Pinpoint the cell where the given text exists, returning its (X, Y) midpoint coordinate. 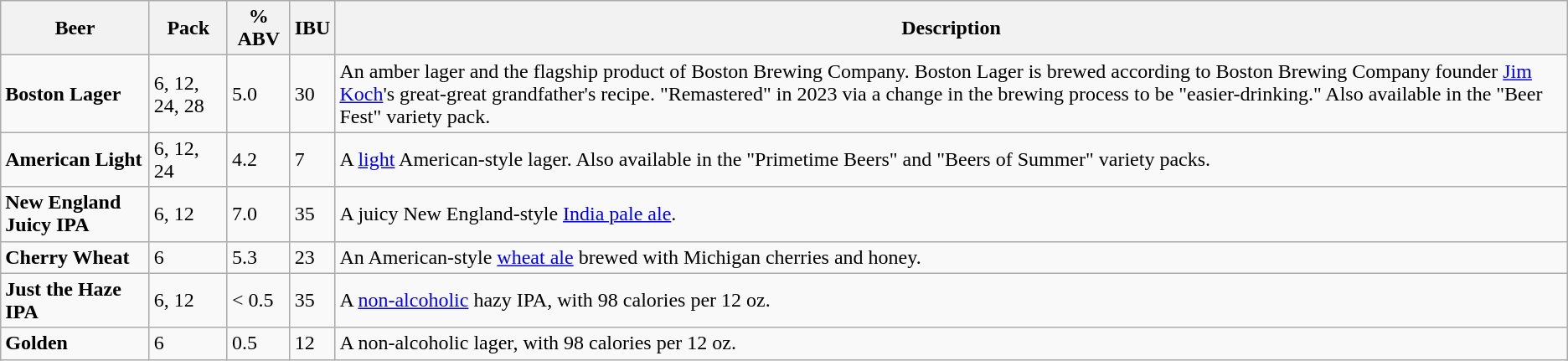
23 (312, 257)
Boston Lager (75, 94)
5.3 (258, 257)
% ABV (258, 28)
A juicy New England-style India pale ale. (952, 214)
New England Juicy IPA (75, 214)
Just the Haze IPA (75, 300)
6, 12, 24 (188, 159)
A non-alcoholic lager, with 98 calories per 12 oz. (952, 343)
A non-alcoholic hazy IPA, with 98 calories per 12 oz. (952, 300)
Beer (75, 28)
5.0 (258, 94)
< 0.5 (258, 300)
A light American-style lager. Also available in the "Primetime Beers" and "Beers of Summer" variety packs. (952, 159)
An American-style wheat ale brewed with Michigan cherries and honey. (952, 257)
IBU (312, 28)
Golden (75, 343)
7 (312, 159)
4.2 (258, 159)
12 (312, 343)
7.0 (258, 214)
Pack (188, 28)
0.5 (258, 343)
30 (312, 94)
6, 12, 24, 28 (188, 94)
American Light (75, 159)
Cherry Wheat (75, 257)
Description (952, 28)
